Identify which cell holds the provided text, then report its (X, Y) central coordinate. 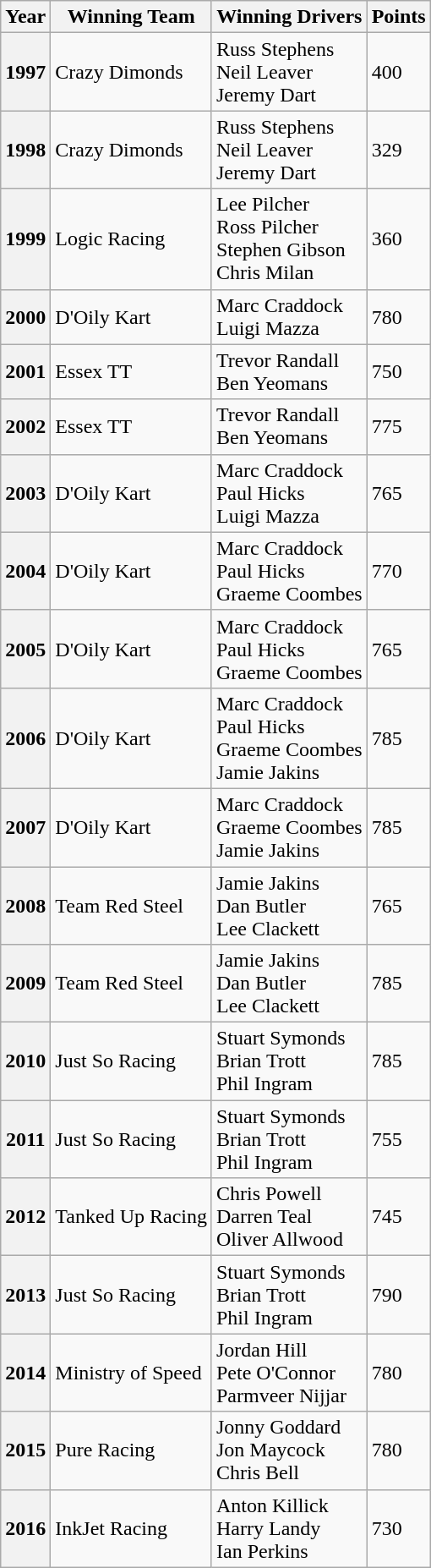
Winning Team (132, 17)
2003 (25, 493)
400 (399, 72)
Marc CraddockPaul HicksGraeme CoombesJamie Jakins (289, 737)
755 (399, 1139)
745 (399, 1217)
Winning Drivers (289, 17)
775 (399, 426)
2014 (25, 1373)
770 (399, 571)
2013 (25, 1295)
Jordan HillPete O'ConnorParmveer Nijjar (289, 1373)
Pure Racing (132, 1450)
2007 (25, 827)
2012 (25, 1217)
Marc CraddockGraeme CoombesJamie Jakins (289, 827)
2000 (25, 316)
Marc CraddockPaul HicksLuigi Mazza (289, 493)
329 (399, 150)
InkJet Racing (132, 1528)
2010 (25, 1061)
750 (399, 372)
2009 (25, 984)
2001 (25, 372)
2006 (25, 737)
Ministry of Speed (132, 1373)
Anton KillickHarry LandyIan Perkins (289, 1528)
1998 (25, 150)
2015 (25, 1450)
Jonny GoddardJon MaycockChris Bell (289, 1450)
Points (399, 17)
2011 (25, 1139)
Year (25, 17)
2008 (25, 905)
Tanked Up Racing (132, 1217)
1997 (25, 72)
730 (399, 1528)
2004 (25, 571)
360 (399, 238)
2016 (25, 1528)
Marc CraddockLuigi Mazza (289, 316)
790 (399, 1295)
2005 (25, 649)
Logic Racing (132, 238)
Lee PilcherRoss PilcherStephen GibsonChris Milan (289, 238)
1999 (25, 238)
2002 (25, 426)
Chris PowellDarren TealOliver Allwood (289, 1217)
